Return the [x, y] coordinate for the center point of the cell that contains the specified text.  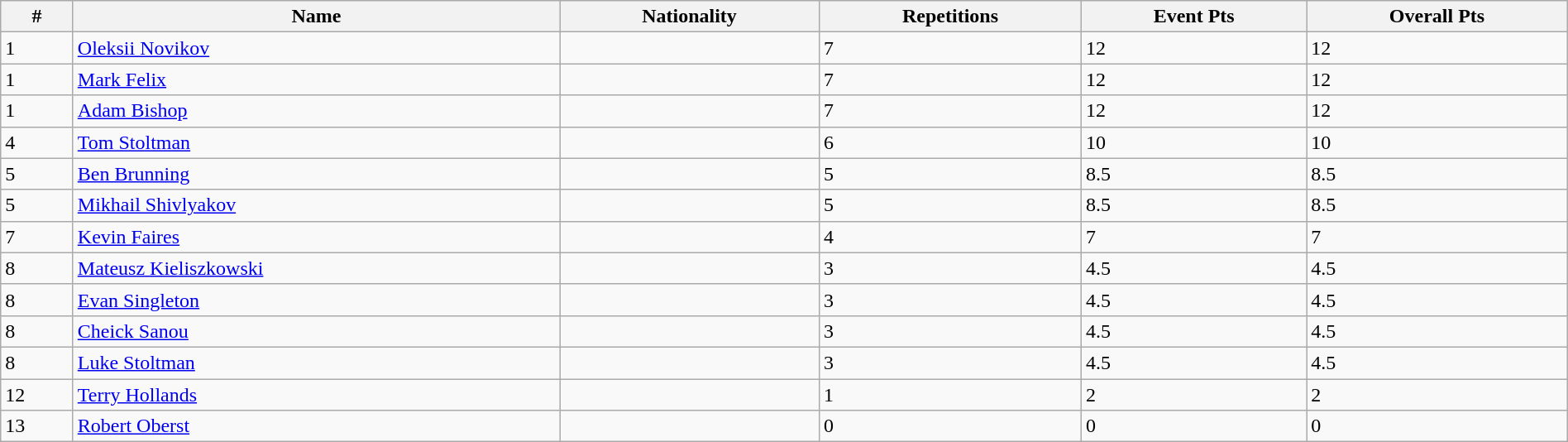
Luke Stoltman [316, 363]
Cheick Sanou [316, 331]
Mark Felix [316, 79]
Ben Brunning [316, 174]
Tom Stoltman [316, 142]
Repetitions [949, 17]
Adam Bishop [316, 111]
Name [316, 17]
Kevin Faires [316, 237]
13 [37, 426]
Event Pts [1194, 17]
Mikhail Shivlyakov [316, 205]
Oleksii Novikov [316, 48]
6 [949, 142]
Nationality [690, 17]
Evan Singleton [316, 300]
Mateusz Kieliszkowski [316, 268]
Robert Oberst [316, 426]
# [37, 17]
Terry Hollands [316, 395]
Overall Pts [1437, 17]
